For the text-containing cell, return its midpoint in [X, Y] coordinate format. 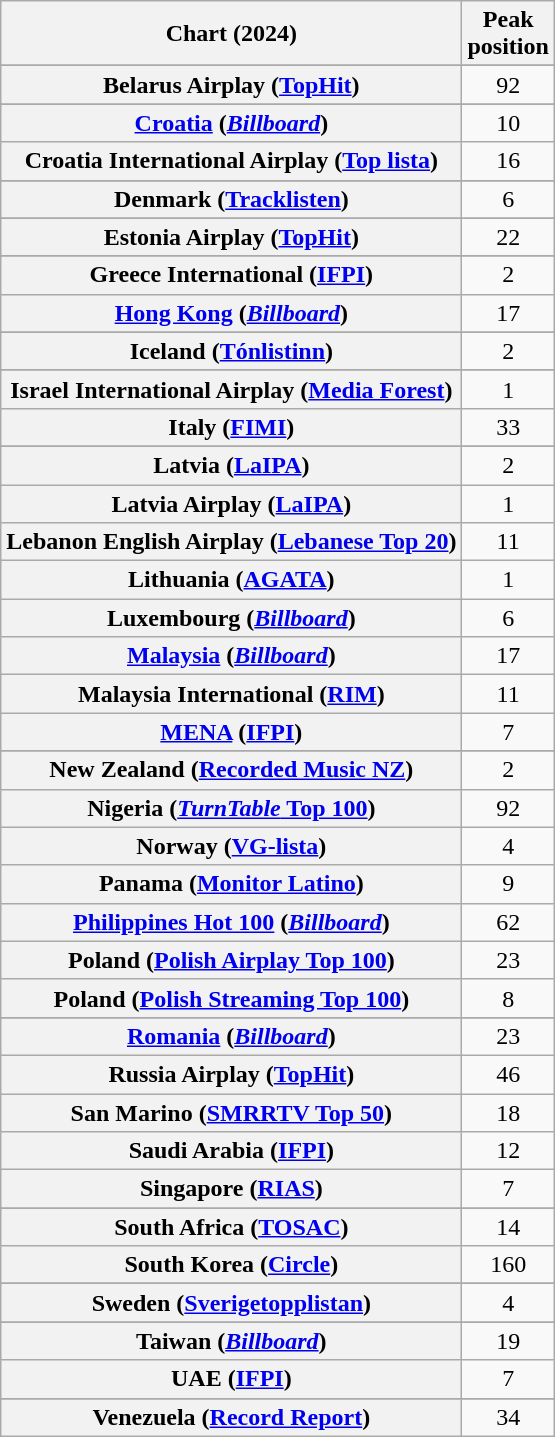
33 [508, 427]
Iceland (Tónlistinn) [232, 351]
34 [508, 1417]
MENA (IFPI) [232, 732]
Russia Airplay (TopHit) [232, 1074]
Panama (Monitor Latino) [232, 884]
UAE (IFPI) [232, 1379]
Philippines Hot 100 (Billboard) [232, 922]
62 [508, 922]
12 [508, 1151]
16 [508, 161]
Italy (FIMI) [232, 427]
8 [508, 998]
160 [508, 1265]
Croatia International Airplay (Top lista) [232, 161]
Malaysia International (RIM) [232, 694]
Belarus Airplay (TopHit) [232, 85]
Greece International (IFPI) [232, 275]
Nigeria (TurnTable Top 100) [232, 808]
19 [508, 1341]
10 [508, 123]
Lithuania (AGATA) [232, 580]
Taiwan (Billboard) [232, 1341]
Lebanon English Airplay (Lebanese Top 20) [232, 542]
Poland (Polish Airplay Top 100) [232, 960]
Denmark (Tracklisten) [232, 199]
Israel International Airplay (Media Forest) [232, 389]
Norway (VG-lista) [232, 846]
South Korea (Circle) [232, 1265]
22 [508, 237]
Latvia Airplay (LaIPA) [232, 503]
Sweden (Sverigetopplistan) [232, 1303]
Singapore (RIAS) [232, 1189]
Romania (Billboard) [232, 1036]
18 [508, 1113]
San Marino (SMRRTV Top 50) [232, 1113]
Latvia (LaIPA) [232, 465]
South Africa (TOSAC) [232, 1227]
Luxembourg (Billboard) [232, 618]
Croatia (Billboard) [232, 123]
46 [508, 1074]
Peakposition [508, 34]
Saudi Arabia (IFPI) [232, 1151]
9 [508, 884]
New Zealand (Recorded Music NZ) [232, 770]
Chart (2024) [232, 34]
Estonia Airplay (TopHit) [232, 237]
Poland (Polish Streaming Top 100) [232, 998]
Hong Kong (Billboard) [232, 313]
Venezuela (Record Report) [232, 1417]
14 [508, 1227]
Malaysia (Billboard) [232, 656]
